Determine the (X, Y) coordinate at the center of the cell enclosing the given text.  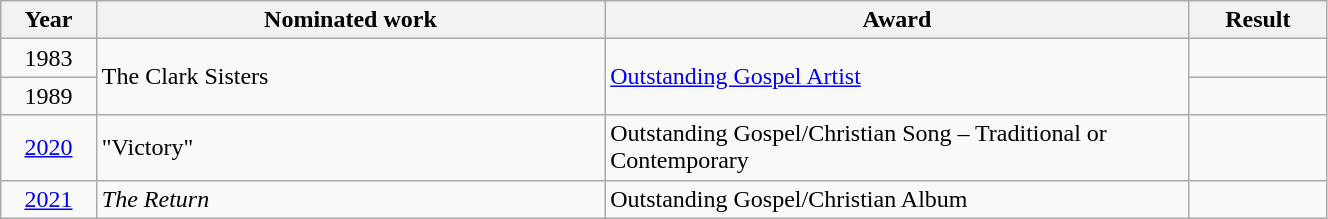
Nominated work (350, 20)
The Return (350, 199)
1989 (49, 96)
1983 (49, 58)
Award (898, 20)
Outstanding Gospel Artist (898, 77)
"Victory" (350, 148)
Outstanding Gospel/Christian Album (898, 199)
Outstanding Gospel/Christian Song – Traditional or Contemporary (898, 148)
Result (1258, 20)
Year (49, 20)
2021 (49, 199)
The Clark Sisters (350, 77)
2020 (49, 148)
